Capture the cell that displays the provided text and extract its [X, Y] central coordinate. 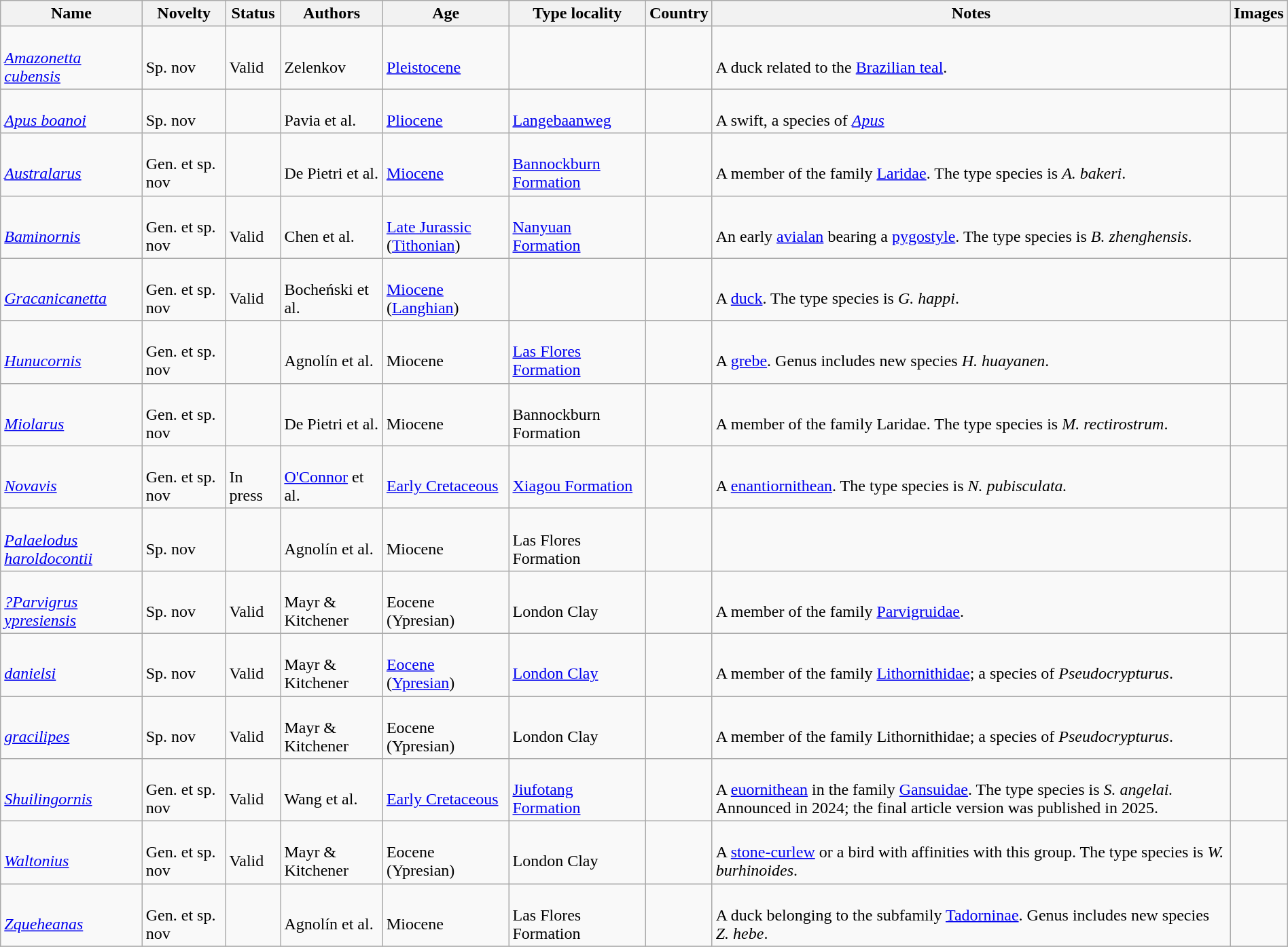
Amazonetta cubensis [71, 58]
Apus boanoi [71, 111]
danielsi [71, 664]
A duck related to the Brazilian teal. [971, 58]
Bocheński et al. [332, 289]
Jiufotang Formation [577, 790]
O'Connor et al. [332, 477]
Chen et al. [332, 227]
A swift, a species of Apus [971, 111]
A grebe. Genus includes new species H. huayanen. [971, 352]
Novavis [71, 477]
A enantiornithean. The type species is N. pubisculata. [971, 477]
A member of the family Laridae. The type species is M. rectirostrum. [971, 414]
Pleistocene [446, 58]
Notes [971, 14]
Gracanicanetta [71, 289]
A member of the family Laridae. The type species is A. bakeri. [971, 164]
Shuilingornis [71, 790]
gracilipes [71, 727]
A duck. The type species is G. happi. [971, 289]
Pliocene [446, 111]
Status [253, 14]
An early avialan bearing a pygostyle. The type species is B. zhenghensis. [971, 227]
Baminornis [71, 227]
Waltonius [71, 853]
Images [1259, 14]
Country [679, 14]
Miolarus [71, 414]
Age [446, 14]
Zqueheanas [71, 915]
A euornithean in the family Gansuidae. The type species is S. angelai. Announced in 2024; the final article version was published in 2025. [971, 790]
In press [253, 477]
Late Jurassic (Tithonian) [446, 227]
Australarus [71, 164]
Zelenkov [332, 58]
Wang et al. [332, 790]
Pavia et al. [332, 111]
Name [71, 14]
Palaelodus haroldocontii [71, 539]
Langebaanweg [577, 111]
?Parvigrus ypresiensis [71, 602]
A stone-curlew or a bird with affinities with this group. The type species is W. burhinoides. [971, 853]
Xiagou Formation [577, 477]
Type locality [577, 14]
A duck belonging to the subfamily Tadorninae. Genus includes new species Z. hebe. [971, 915]
Authors [332, 14]
Hunucornis [71, 352]
Novelty [183, 14]
Miocene (Langhian) [446, 289]
A member of the family Parvigruidae. [971, 602]
Nanyuan Formation [577, 227]
